Detect which cell encompasses the target text, then output its [X, Y] center coordinate. 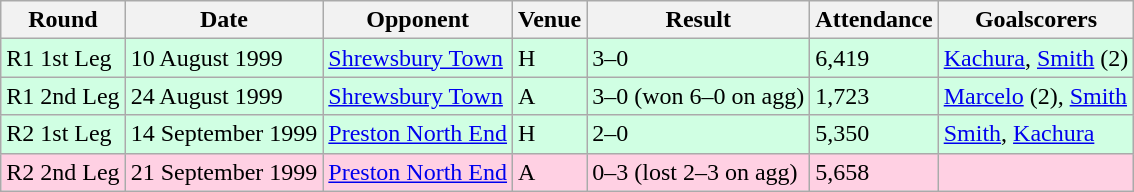
Date [224, 20]
R1 1st Leg [63, 58]
Round [63, 20]
21 September 1999 [224, 172]
Result [698, 20]
0–3 (lost 2–3 on agg) [698, 172]
R2 1st Leg [63, 134]
3–0 [698, 58]
24 August 1999 [224, 96]
Goalscorers [1036, 20]
5,350 [874, 134]
5,658 [874, 172]
14 September 1999 [224, 134]
Smith, Kachura [1036, 134]
1,723 [874, 96]
2–0 [698, 134]
3–0 (won 6–0 on agg) [698, 96]
Venue [550, 20]
R2 2nd Leg [63, 172]
Attendance [874, 20]
Kachura, Smith (2) [1036, 58]
Opponent [418, 20]
R1 2nd Leg [63, 96]
Marcelo (2), Smith [1036, 96]
6,419 [874, 58]
10 August 1999 [224, 58]
